Identify which cell holds the provided text, then report its [X, Y] central coordinate. 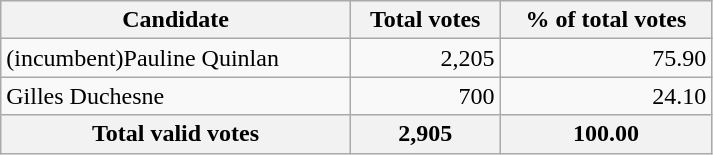
2,205 [425, 58]
Gilles Duchesne [176, 96]
2,905 [425, 134]
24.10 [606, 96]
% of total votes [606, 20]
700 [425, 96]
Candidate [176, 20]
Total valid votes [176, 134]
100.00 [606, 134]
75.90 [606, 58]
(incumbent)Pauline Quinlan [176, 58]
Total votes [425, 20]
